Extract the (X, Y) coordinate from the center of the cell holding the provided text.  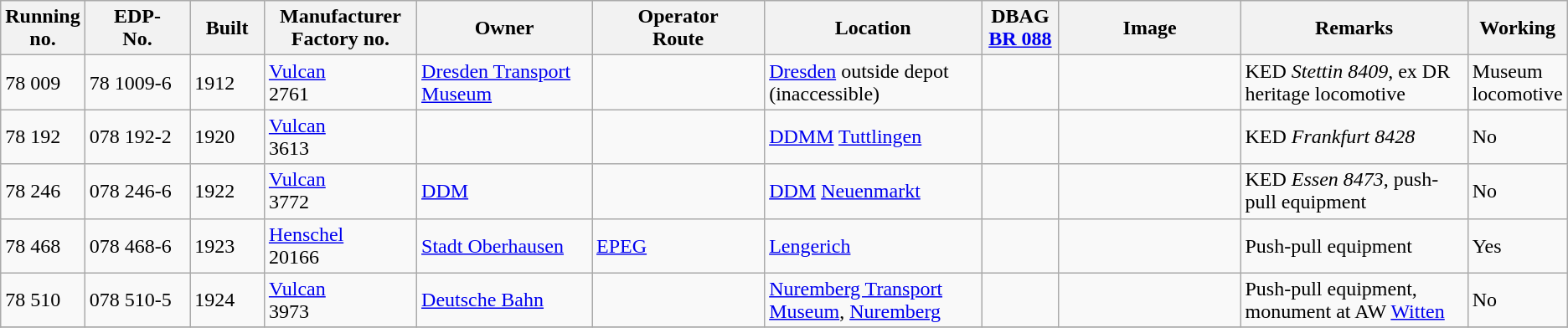
Vulcan3613 (340, 137)
78 1009-6 (137, 82)
DDMM Tuttlingen (873, 137)
Dresden Transport Museum (504, 82)
78 510 (43, 300)
Lengerich (873, 246)
078 246-6 (137, 191)
Nuremberg Transport Museum, Nuremberg (873, 300)
Owner (504, 28)
78 246 (43, 191)
OperatorRoute (678, 28)
Museum locomotive (1518, 82)
DBAGBR 088 (1020, 28)
78 192 (43, 137)
078 192-2 (137, 137)
Runningno. (43, 28)
1912 (228, 82)
078 468-6 (137, 246)
KED Frankfurt 8428 (1354, 137)
Henschel20166 (340, 246)
78 468 (43, 246)
1922 (228, 191)
Location (873, 28)
Vulcan3772 (340, 191)
Vulcan2761 (340, 82)
ManufacturerFactory no. (340, 28)
DDM Neuenmarkt (873, 191)
EDP-No. (137, 28)
1923 (228, 246)
DDM (504, 191)
Image (1149, 28)
Push-pull equipment (1354, 246)
Stadt Oberhausen (504, 246)
Vulcan3973 (340, 300)
Deutsche Bahn (504, 300)
KED Essen 8473, push-pull equipment (1354, 191)
1920 (228, 137)
1924 (228, 300)
Yes (1518, 246)
EPEG (678, 246)
Push-pull equipment, monument at AW Witten (1354, 300)
Dresden outside depot(inaccessible) (873, 82)
KED Stettin 8409, ex DR heritage locomotive (1354, 82)
78 009 (43, 82)
Built (228, 28)
Working (1518, 28)
078 510-5 (137, 300)
Remarks (1354, 28)
